Search for the cell housing the specified text and yield its [x, y] center coordinate. 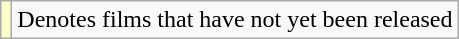
Denotes films that have not yet been released [235, 20]
